Capture the cell that displays the provided text and extract its (x, y) central coordinate. 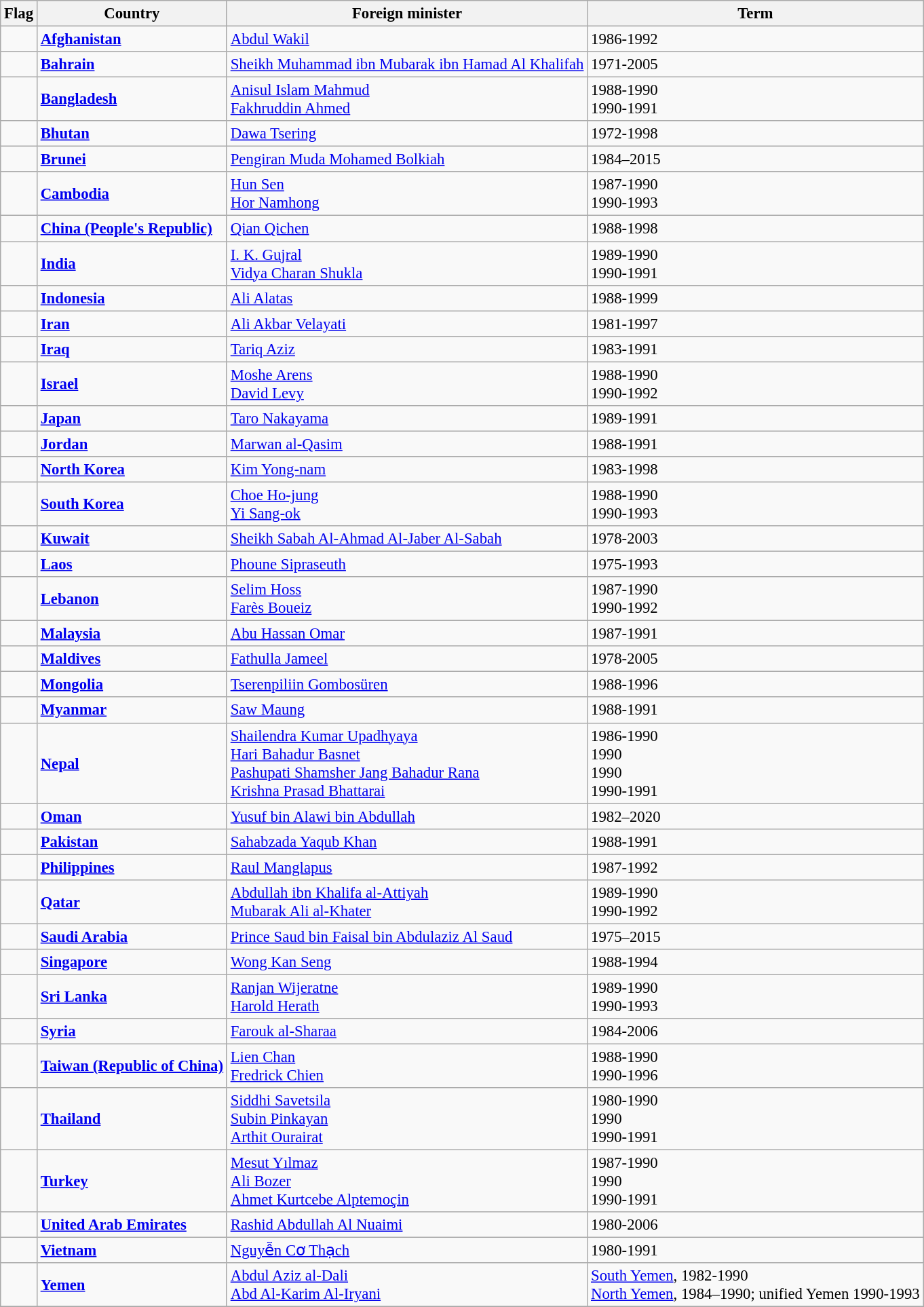
Qatar (132, 903)
1989-1991 (756, 419)
Fathulla Jameel (407, 659)
Abu Hassan Omar (407, 634)
Ali Akbar Velayati (407, 324)
Bangladesh (132, 99)
1987-199019901990-1991 (756, 1181)
1980-2006 (756, 1225)
Country (132, 14)
1975-1993 (756, 565)
Syria (132, 1031)
Ali Alatas (407, 298)
Cambodia (132, 194)
Choe Ho-jungYi Sang-ok (407, 504)
Abdullah ibn Khalifa al-AttiyahMubarak Ali al-Khater (407, 903)
Foreign minister (407, 14)
Wong Kan Seng (407, 962)
1971-2005 (756, 64)
Tserenpiliin Gombosüren (407, 685)
1986-1990199019901990-1991 (756, 763)
Nepal (132, 763)
Sheikh Muhammad ibn Mubarak ibn Hamad Al Khalifah (407, 64)
Sheikh Sabah Al-Ahmad Al-Jaber Al-Sabah (407, 539)
Singapore (132, 962)
Abdul Wakil (407, 39)
Japan (132, 419)
1983-1998 (756, 470)
Taiwan (Republic of China) (132, 1067)
Prince Saud bin Faisal bin Abdulaziz Al Saud (407, 936)
Sahabzada Yaqub Khan (407, 841)
1980-199019901990-1991 (756, 1119)
Iran (132, 324)
Bahrain (132, 64)
Sri Lanka (132, 996)
1988-19901990-1996 (756, 1067)
Farouk al-Sharaa (407, 1031)
Hun SenHor Namhong (407, 194)
Raul Manglapus (407, 867)
Nguyễn Cơ Thạch (407, 1251)
1984-2006 (756, 1031)
Yusuf bin Alawi bin Abdullah (407, 816)
India (132, 263)
1984–2015 (756, 159)
Indonesia (132, 298)
Myanmar (132, 711)
Mongolia (132, 685)
1982–2020 (756, 816)
Phoune Sipraseuth (407, 565)
1981-1997 (756, 324)
1988-19901990-1993 (756, 504)
1988-1996 (756, 685)
Siddhi SavetsilaSubin PinkayanArthit Ourairat (407, 1119)
Malaysia (132, 634)
Anisul Islam MahmudFakhruddin Ahmed (407, 99)
Marwan al-Qasim (407, 444)
1989-19901990-1991 (756, 263)
I. K. GujralVidya Charan Shukla (407, 263)
Qian Qichen (407, 229)
Pakistan (132, 841)
Brunei (132, 159)
1988-19901990-1992 (756, 384)
1988-19901990-1991 (756, 99)
Afghanistan (132, 39)
Saudi Arabia (132, 936)
Selim HossFarès Boueiz (407, 599)
1988-1999 (756, 298)
Rashid Abdullah Al Nuaimi (407, 1225)
Ranjan WijeratneHarold Herath (407, 996)
Kim Yong-nam (407, 470)
Turkey (132, 1181)
Lien ChanFredrick Chien (407, 1067)
Jordan (132, 444)
Vietnam (132, 1251)
1986-1992 (756, 39)
China (People's Republic) (132, 229)
United Arab Emirates (132, 1225)
South Korea (132, 504)
Iraq (132, 349)
Lebanon (132, 599)
1988-1998 (756, 229)
Kuwait (132, 539)
Bhutan (132, 134)
1978-2003 (756, 539)
1987-19901990-1992 (756, 599)
Philippines (132, 867)
Oman (132, 816)
1989-19901990-1992 (756, 903)
Tariq Aziz (407, 349)
Dawa Tsering (407, 134)
Mesut YılmazAli BozerAhmet Kurtcebe Alptemoçin (407, 1181)
Term (756, 14)
1987-19901990-1993 (756, 194)
1978-2005 (756, 659)
North Korea (132, 470)
1975–2015 (756, 936)
Saw Maung (407, 711)
Flag (19, 14)
1988-1994 (756, 962)
1972-1998 (756, 134)
1983-1991 (756, 349)
1987-1992 (756, 867)
Thailand (132, 1119)
Maldives (132, 659)
Taro Nakayama (407, 419)
Pengiran Muda Mohamed Bolkiah (407, 159)
Laos (132, 565)
1980-1991 (756, 1251)
1987-1991 (756, 634)
Israel (132, 384)
Shailendra Kumar UpadhyayaHari Bahadur BasnetPashupati Shamsher Jang Bahadur RanaKrishna Prasad Bhattarai (407, 763)
Moshe ArensDavid Levy (407, 384)
1989-19901990-1993 (756, 996)
